Locate the cell with the specified text and output its [X, Y] center coordinate. 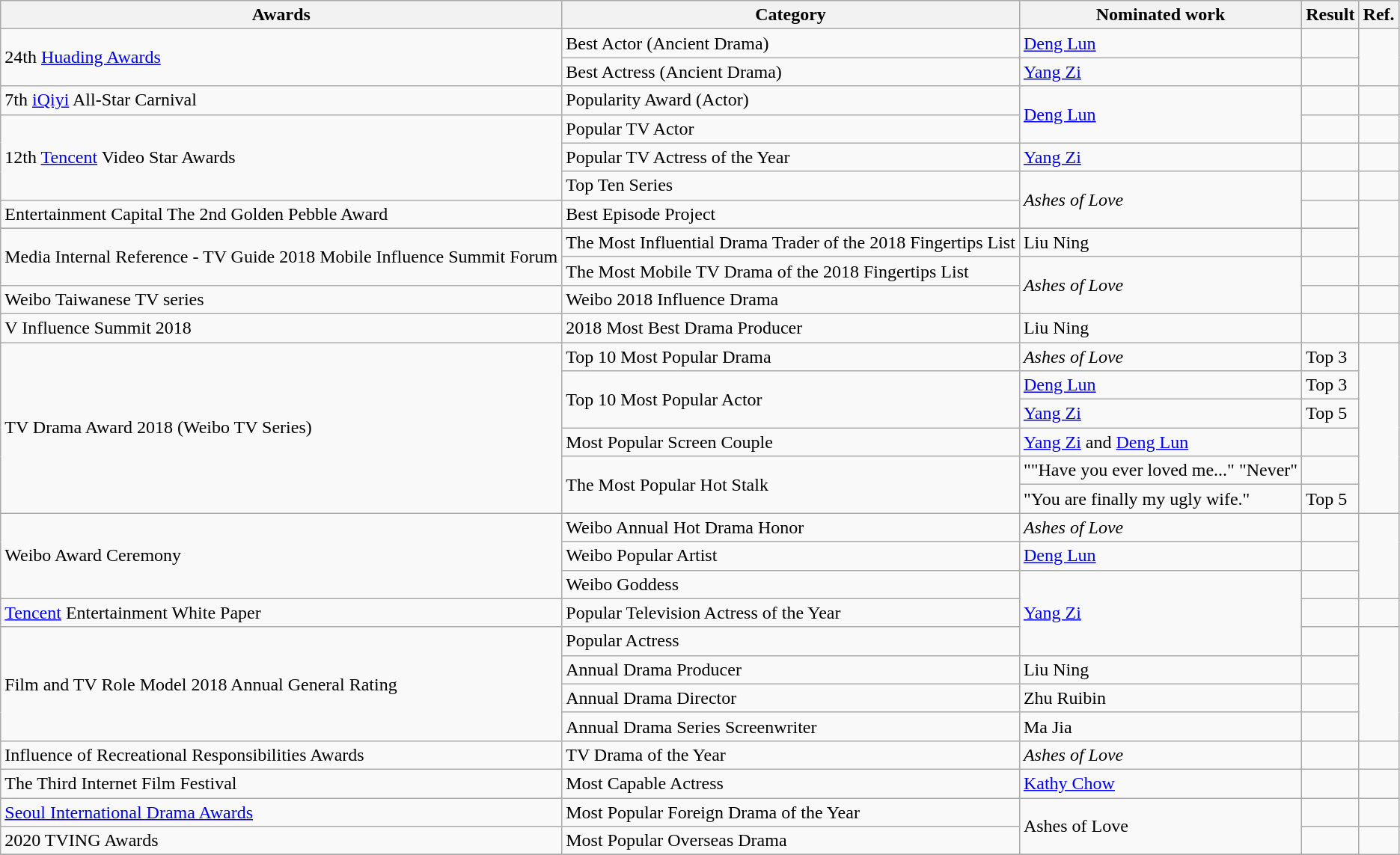
Film and TV Role Model 2018 Annual General Rating [281, 684]
12th Tencent Video Star Awards [281, 157]
Most Popular Screen Couple [791, 442]
Influence of Recreational Responsibilities Awards [281, 755]
2018 Most Best Drama Producer [791, 328]
Weibo Popular Artist [791, 556]
Weibo 2018 Influence Drama [791, 299]
Popular Television Actress of the Year [791, 613]
Weibo Taiwanese TV series [281, 299]
Zhu Ruibin [1160, 698]
The Most Popular Hot Stalk [791, 485]
2020 TVING Awards [281, 841]
Annual Drama Producer [791, 669]
Ref. [1378, 15]
Annual Drama Director [791, 698]
Most Popular Foreign Drama of the Year [791, 812]
Result [1330, 15]
""Have you ever loved me..." "Never" [1160, 471]
Popular TV Actor [791, 129]
Best Actress (Ancient Drama) [791, 72]
The Most Mobile TV Drama of the 2018 Fingertips List [791, 271]
Best Actor (Ancient Drama) [791, 43]
Best Episode Project [791, 214]
Popular Actress [791, 641]
24th Huading Awards [281, 58]
Yang Zi and Deng Lun [1160, 442]
The Third Internet Film Festival [281, 783]
Top 10 Most Popular Actor [791, 399]
Entertainment Capital The 2nd Golden Pebble Award [281, 214]
Category [791, 15]
Popular TV Actress of the Year [791, 157]
"You are finally my ugly wife." [1160, 499]
7th iQiyi All-Star Carnival [281, 100]
Most Capable Actress [791, 783]
V Influence Summit 2018 [281, 328]
Weibo Goddess [791, 584]
Top 10 Most Popular Drama [791, 357]
Weibo Award Ceremony [281, 556]
Annual Drama Series Screenwriter [791, 726]
TV Drama of the Year [791, 755]
Media Internal Reference - TV Guide 2018 Mobile Influence Summit Forum [281, 257]
Seoul International Drama Awards [281, 812]
Kathy Chow [1160, 783]
Most Popular Overseas Drama [791, 841]
Top Ten Series [791, 186]
Nominated work [1160, 15]
Popularity Award (Actor) [791, 100]
TV Drama Award 2018 (Weibo TV Series) [281, 428]
Awards [281, 15]
Ma Jia [1160, 726]
Weibo Annual Hot Drama Honor [791, 527]
The Most Influential Drama Trader of the 2018 Fingertips List [791, 242]
Tencent Entertainment White Paper [281, 613]
